Capture the cell that displays the provided text and extract its (x, y) central coordinate. 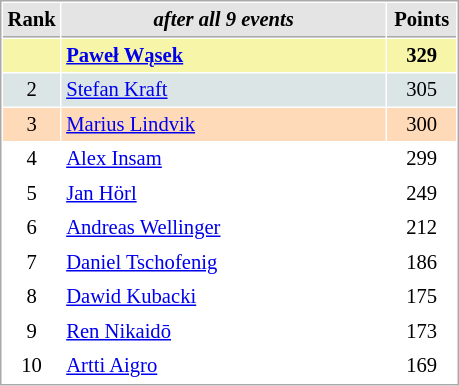
3 (32, 124)
2 (32, 90)
8 (32, 296)
300 (422, 124)
212 (422, 228)
Jan Hörl (224, 194)
305 (422, 90)
175 (422, 296)
Artti Aigro (224, 366)
7 (32, 262)
Ren Nikaidō (224, 332)
169 (422, 366)
4 (32, 158)
Rank (32, 20)
173 (422, 332)
Andreas Wellinger (224, 228)
after all 9 events (224, 20)
Paweł Wąsek (224, 56)
186 (422, 262)
Marius Lindvik (224, 124)
299 (422, 158)
9 (32, 332)
6 (32, 228)
10 (32, 366)
249 (422, 194)
Daniel Tschofenig (224, 262)
Stefan Kraft (224, 90)
Dawid Kubacki (224, 296)
5 (32, 194)
Alex Insam (224, 158)
Points (422, 20)
329 (422, 56)
